Identify which cell holds the provided text, then report its [X, Y] central coordinate. 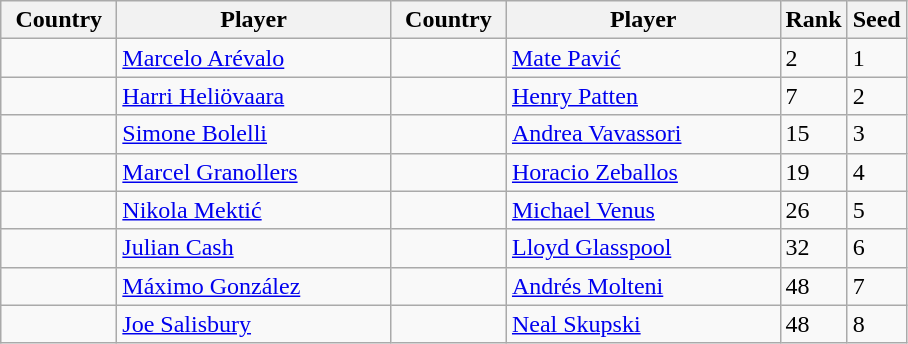
Rank [814, 20]
Neal Skupski [643, 324]
Harri Heliövaara [254, 96]
Marcelo Arévalo [254, 58]
1 [876, 58]
Joe Salisbury [254, 324]
Mate Pavić [643, 58]
32 [814, 248]
Seed [876, 20]
4 [876, 172]
Henry Patten [643, 96]
Marcel Granollers [254, 172]
Andrea Vavassori [643, 134]
Simone Bolelli [254, 134]
Máximo González [254, 286]
8 [876, 324]
Michael Venus [643, 210]
Nikola Mektić [254, 210]
3 [876, 134]
6 [876, 248]
5 [876, 210]
19 [814, 172]
26 [814, 210]
Horacio Zeballos [643, 172]
Lloyd Glasspool [643, 248]
Andrés Molteni [643, 286]
Julian Cash [254, 248]
15 [814, 134]
